Identify which cell holds the provided text, then report its (X, Y) central coordinate. 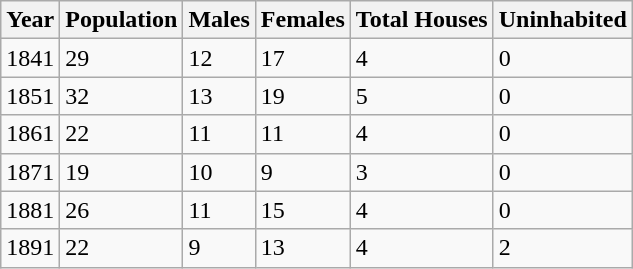
26 (122, 210)
Year (30, 20)
1871 (30, 172)
32 (122, 96)
10 (219, 172)
Females (302, 20)
1881 (30, 210)
1861 (30, 134)
Population (122, 20)
Males (219, 20)
17 (302, 58)
Total Houses (422, 20)
5 (422, 96)
1851 (30, 96)
29 (122, 58)
12 (219, 58)
15 (302, 210)
3 (422, 172)
1891 (30, 248)
Uninhabited (562, 20)
1841 (30, 58)
2 (562, 248)
